Capture the cell that displays the provided text and extract its (X, Y) central coordinate. 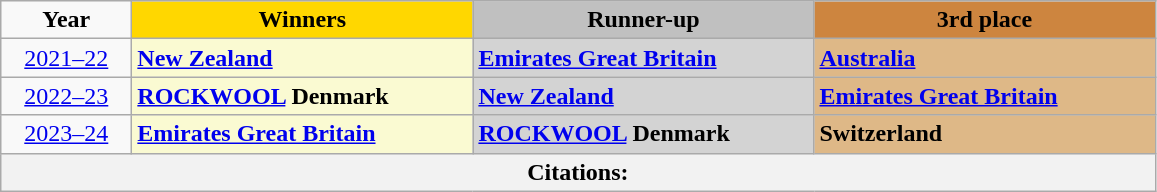
Switzerland (984, 134)
Citations: (578, 172)
Runner-up (644, 20)
3rd place (984, 20)
2021–22 (66, 58)
Winners (302, 20)
2022–23 (66, 96)
2023–24 (66, 134)
Year (66, 20)
Australia (984, 58)
